Locate the cell with the specified text and output its (X, Y) center coordinate. 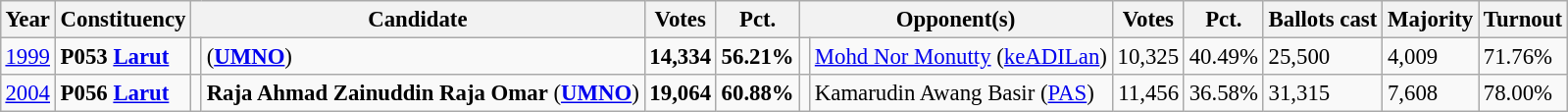
60.88% (757, 93)
40.49% (1224, 56)
P053 Larut (123, 56)
Constituency (123, 20)
7,608 (1431, 93)
2004 (27, 93)
(UMNO) (423, 56)
10,325 (1147, 56)
4,009 (1431, 56)
Kamarudin Awang Basir (PAS) (961, 93)
Turnout (1524, 20)
Mohd Nor Monutty (keADILan) (961, 56)
71.76% (1524, 56)
Ballots cast (1322, 20)
19,064 (681, 93)
56.21% (757, 56)
Year (27, 20)
36.58% (1224, 93)
Candidate (418, 20)
Majority (1431, 20)
Opponent(s) (955, 20)
78.00% (1524, 93)
11,456 (1147, 93)
25,500 (1322, 56)
P056 Larut (123, 93)
31,315 (1322, 93)
Raja Ahmad Zainuddin Raja Omar (UMNO) (423, 93)
1999 (27, 56)
14,334 (681, 56)
